Scan for the cell matching the given text and deliver its (X, Y) coordinate at center. 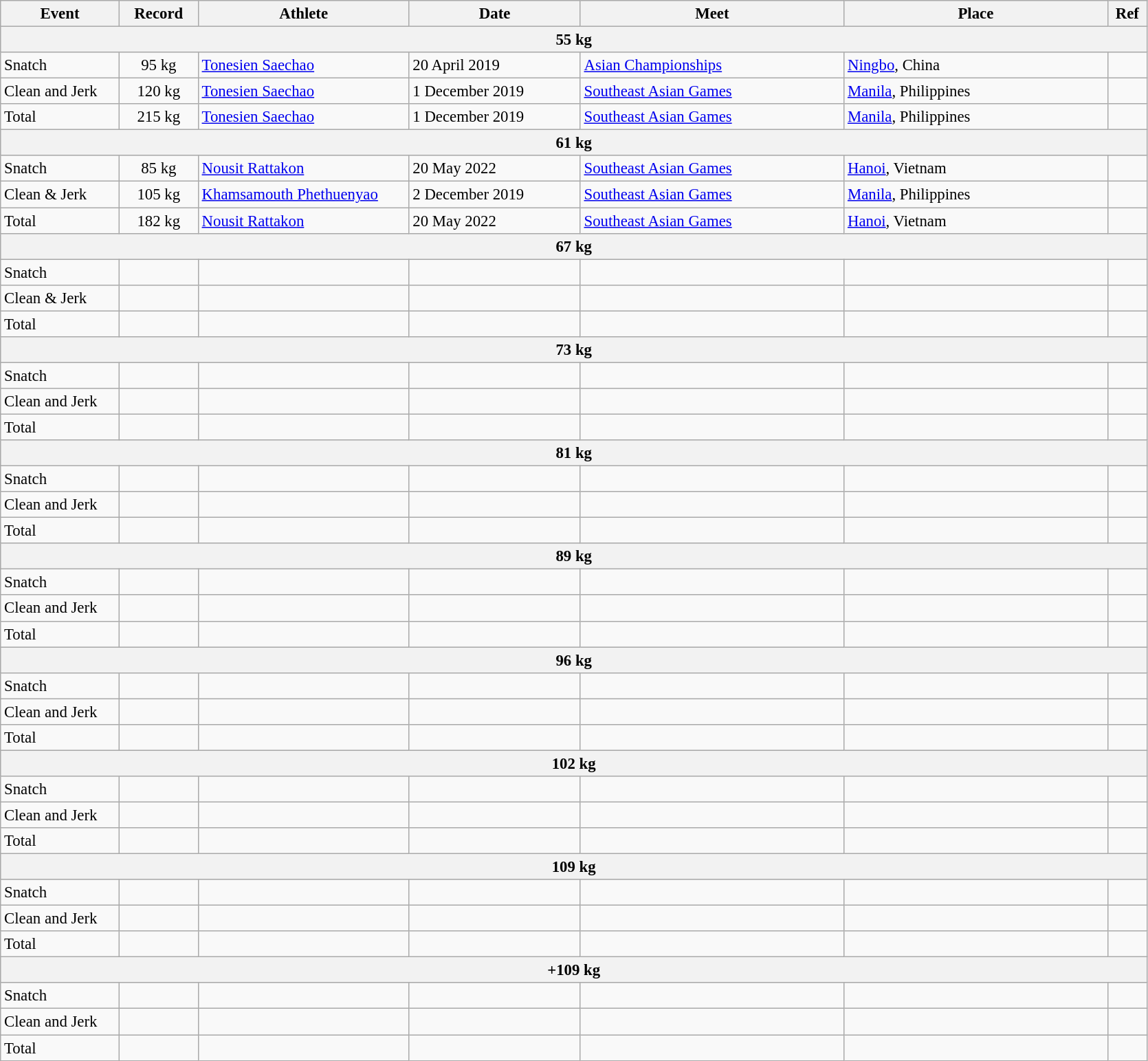
85 kg (158, 168)
89 kg (574, 556)
182 kg (158, 221)
+109 kg (574, 970)
Meet (712, 14)
120 kg (158, 91)
Ref (1127, 14)
105 kg (158, 195)
102 kg (574, 763)
Khamsamouth Phethuenyao (304, 195)
81 kg (574, 453)
2 December 2019 (495, 195)
Event (60, 14)
Place (976, 14)
67 kg (574, 246)
Record (158, 14)
95 kg (158, 65)
55 kg (574, 40)
109 kg (574, 867)
Asian Championships (712, 65)
Athlete (304, 14)
61 kg (574, 143)
215 kg (158, 117)
Date (495, 14)
96 kg (574, 660)
20 April 2019 (495, 65)
Ningbo, China (976, 65)
73 kg (574, 350)
